Capture the cell that displays the provided text and extract its [X, Y] central coordinate. 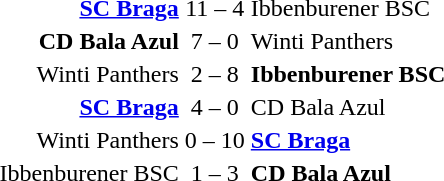
0 – 10 [214, 140]
7 – 0 [214, 41]
2 – 8 [214, 74]
4 – 0 [214, 107]
